Provide the (X, Y) coordinate of the cell's center where the given text is located.  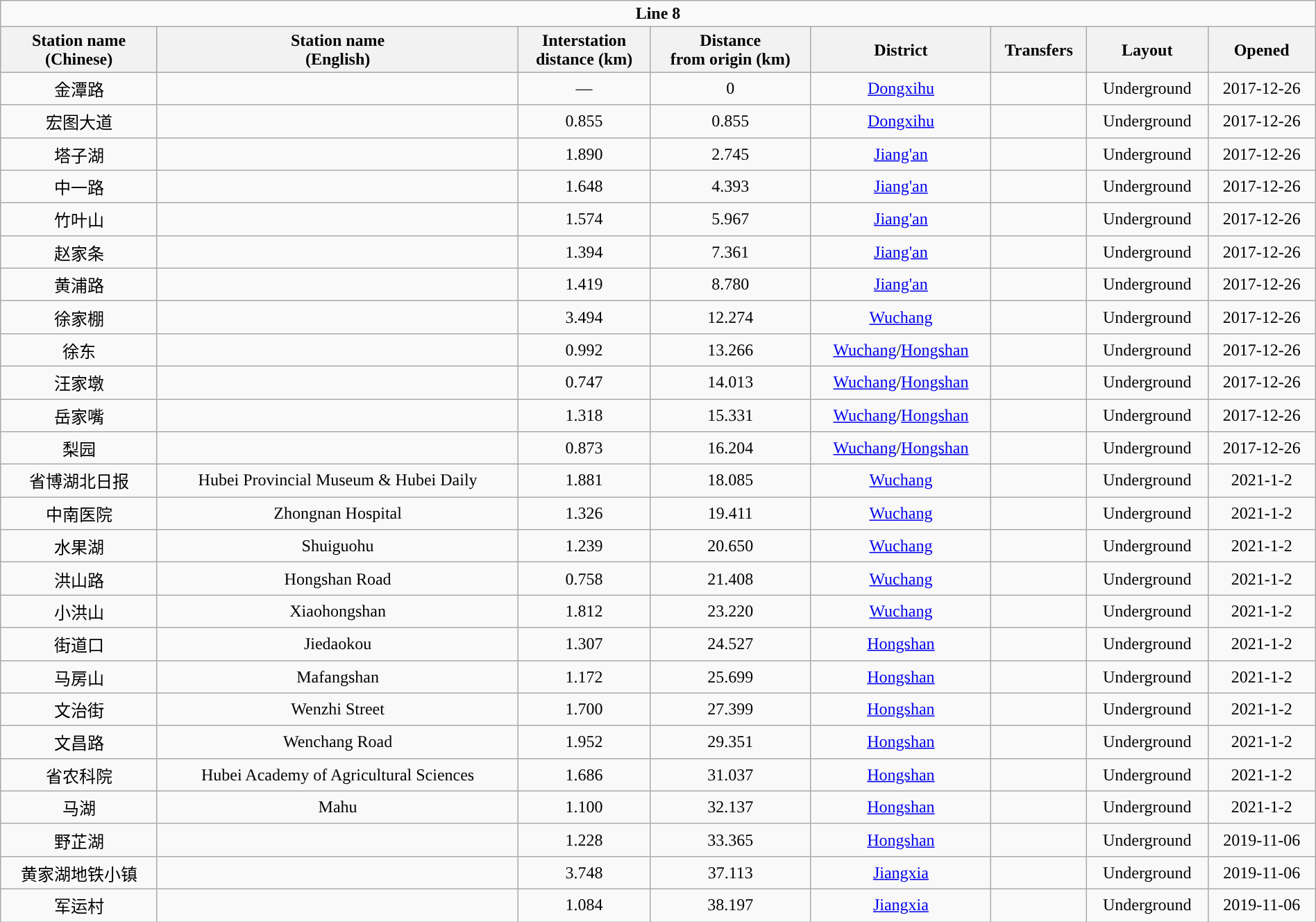
20.650 (730, 546)
汪家墩 (79, 382)
12.274 (730, 317)
1.881 (584, 480)
1.084 (584, 905)
27.399 (730, 710)
0.873 (584, 449)
Zhongnan Hospital (337, 514)
徐东 (79, 350)
Hongshan Road (337, 579)
塔子湖 (79, 154)
— (584, 89)
Mafangshan (337, 676)
1.700 (584, 710)
1.394 (584, 251)
38.197 (730, 905)
25.699 (730, 676)
District (901, 50)
33.365 (730, 840)
Interstationdistance (km) (584, 50)
水果湖 (79, 546)
Xiaohongshan (337, 611)
19.411 (730, 514)
1.812 (584, 611)
1.228 (584, 840)
3.494 (584, 317)
14.013 (730, 382)
小洪山 (79, 611)
1.239 (584, 546)
4.393 (730, 186)
Wenchang Road (337, 741)
Jiedaokou (337, 644)
Line 8 (658, 14)
0 (730, 89)
Station name(English) (337, 50)
1.419 (584, 285)
32.137 (730, 807)
徐家棚 (79, 317)
29.351 (730, 741)
中一路 (79, 186)
马湖 (79, 807)
0.758 (584, 579)
Opened (1262, 50)
37.113 (730, 872)
1.648 (584, 186)
Layout (1147, 50)
1.172 (584, 676)
31.037 (730, 775)
黄家湖地铁小镇 (79, 872)
1.574 (584, 219)
2.745 (730, 154)
1.686 (584, 775)
24.527 (730, 644)
文昌路 (79, 741)
街道口 (79, 644)
文治街 (79, 710)
Wenzhi Street (337, 710)
0.992 (584, 350)
省农科院 (79, 775)
0.747 (584, 382)
Station name(Chinese) (79, 50)
Shuiguohu (337, 546)
野芷湖 (79, 840)
3.748 (584, 872)
8.780 (730, 285)
23.220 (730, 611)
梨园 (79, 449)
Hubei Provincial Museum & Hubei Daily (337, 480)
省博湖北日报 (79, 480)
16.204 (730, 449)
马房山 (79, 676)
18.085 (730, 480)
13.266 (730, 350)
中南医院 (79, 514)
赵家条 (79, 251)
1.952 (584, 741)
宏图大道 (79, 121)
竹叶山 (79, 219)
岳家嘴 (79, 415)
Mahu (337, 807)
15.331 (730, 415)
洪山路 (79, 579)
7.361 (730, 251)
1.890 (584, 154)
Distancefrom origin (km) (730, 50)
1.100 (584, 807)
Transfers (1039, 50)
1.326 (584, 514)
Hubei Academy of Agricultural Sciences (337, 775)
军运村 (79, 905)
黄浦路 (79, 285)
金潭路 (79, 89)
1.307 (584, 644)
21.408 (730, 579)
1.318 (584, 415)
5.967 (730, 219)
